Search for the cell housing the specified text and yield its [X, Y] center coordinate. 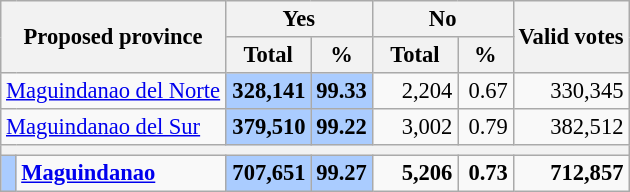
5,206 [415, 173]
Proposed province [114, 37]
No [442, 19]
2,204 [415, 91]
99.33 [342, 91]
0.67 [486, 91]
Maguindanao [120, 173]
0.79 [486, 127]
Valid votes [571, 37]
Yes [298, 19]
328,141 [268, 91]
Maguindanao del Norte [114, 91]
Maguindanao del Sur [114, 127]
379,510 [268, 127]
99.22 [342, 127]
330,345 [571, 91]
712,857 [571, 173]
707,651 [268, 173]
0.73 [486, 173]
382,512 [571, 127]
99.27 [342, 173]
3,002 [415, 127]
